Extract the [x, y] coordinate from the center of the cell holding the provided text.  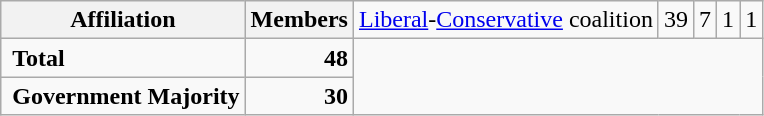
39 [676, 20]
7 [704, 20]
Affiliation [123, 20]
48 [299, 58]
Liberal-Conservative coalition [506, 20]
Government Majority [123, 96]
30 [299, 96]
Members [299, 20]
Total [123, 58]
